Provide the [X, Y] coordinate of the cell's center where the given text is located.  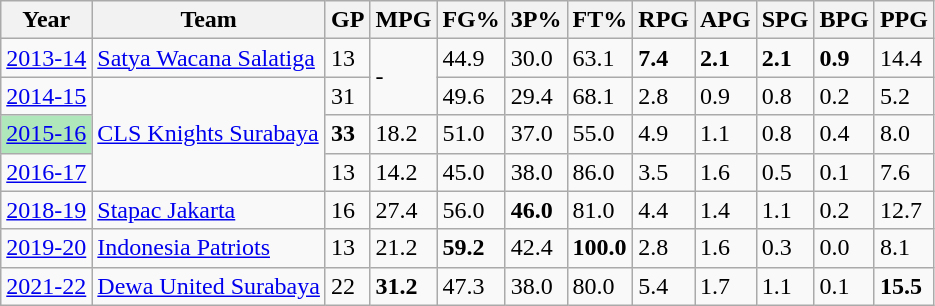
APG [725, 20]
0.4 [844, 134]
45.0 [471, 172]
14.4 [904, 58]
2013-14 [46, 58]
12.7 [904, 210]
5.2 [904, 96]
30.0 [536, 58]
7.4 [664, 58]
22 [347, 286]
4.4 [664, 210]
100.0 [600, 248]
BPG [844, 20]
47.3 [471, 286]
Team [209, 20]
27.4 [404, 210]
15.5 [904, 286]
55.0 [600, 134]
8.0 [904, 134]
CLS Knights Surabaya [209, 134]
PPG [904, 20]
3.5 [664, 172]
5.4 [664, 286]
80.0 [600, 286]
49.6 [471, 96]
FG% [471, 20]
37.0 [536, 134]
46.0 [536, 210]
3P% [536, 20]
16 [347, 210]
2015-16 [46, 134]
18.2 [404, 134]
2018-19 [46, 210]
68.1 [600, 96]
59.2 [471, 248]
Dewa United Surabaya [209, 286]
GP [347, 20]
29.4 [536, 96]
63.1 [600, 58]
7.6 [904, 172]
Stapac Jakarta [209, 210]
2019-20 [46, 248]
0.5 [785, 172]
0.3 [785, 248]
81.0 [600, 210]
FT% [600, 20]
0.0 [844, 248]
86.0 [600, 172]
MPG [404, 20]
1.7 [725, 286]
42.4 [536, 248]
44.9 [471, 58]
2014-15 [46, 96]
SPG [785, 20]
Indonesia Patriots [209, 248]
2021-22 [46, 286]
1.4 [725, 210]
31 [347, 96]
Satya Wacana Salatiga [209, 58]
- [404, 77]
RPG [664, 20]
31.2 [404, 286]
56.0 [471, 210]
51.0 [471, 134]
8.1 [904, 248]
21.2 [404, 248]
33 [347, 134]
2016-17 [46, 172]
14.2 [404, 172]
4.9 [664, 134]
Year [46, 20]
